Output the (x, y) coordinate of the center of the cell containing the given text.  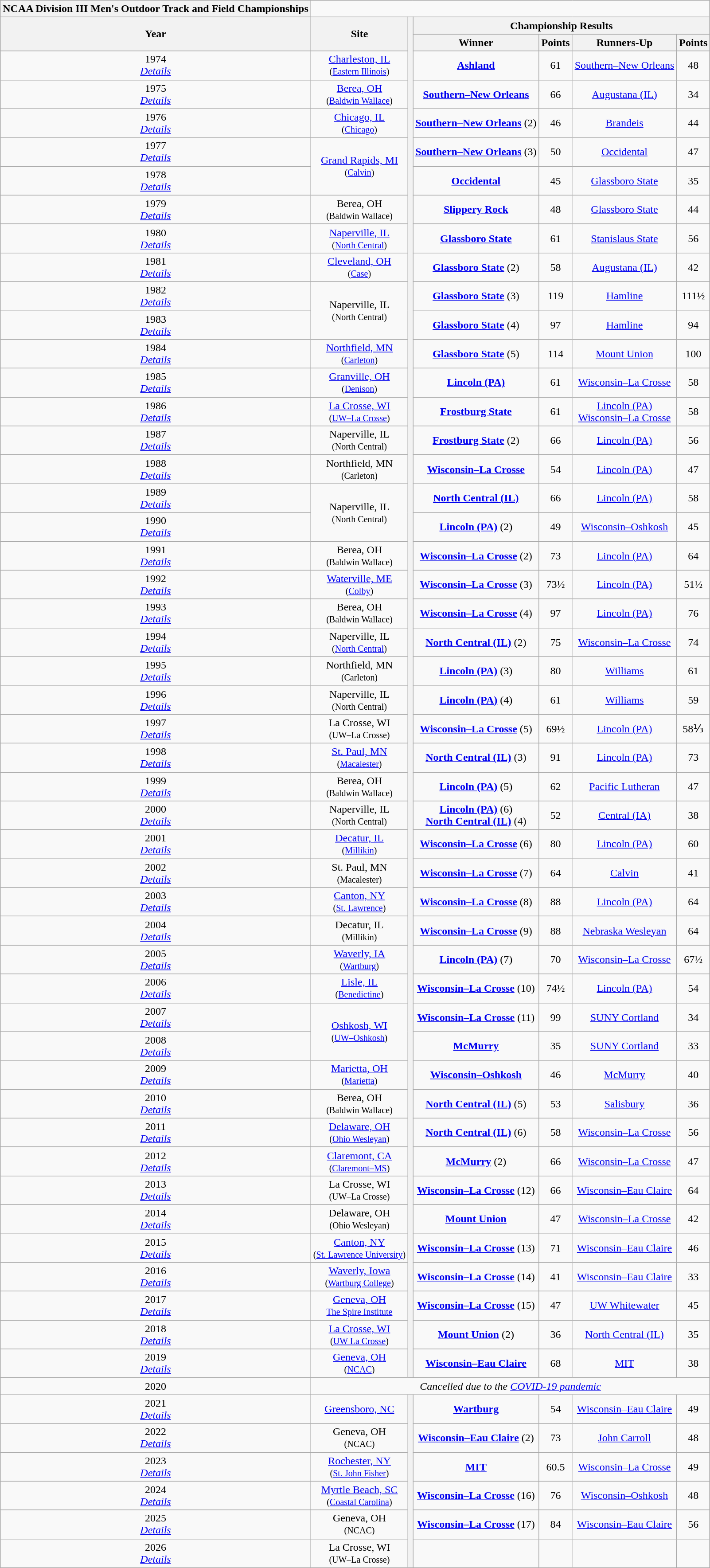
2016 Details (156, 1277)
1981 Details (156, 267)
1986 Details (156, 411)
1999 Details (156, 786)
Wartburg (476, 1409)
69½ (556, 729)
UW Whitewater (624, 1306)
Brandeis (624, 123)
Glassboro State (2) (476, 267)
1977 Details (156, 152)
Cancelled due to the COVID-19 pandemic (511, 1386)
2012 Details (156, 1161)
2000 Details (156, 816)
1990 Details (156, 527)
62 (556, 786)
73½ (556, 584)
Nebraska Wesleyan (624, 931)
74½ (556, 989)
Wisconsin–La Crosse (14) (476, 1277)
1993 Details (156, 614)
Glassboro State (4) (476, 325)
Wisconsin–La Crosse (3) (476, 584)
Slippery Rock (476, 209)
94 (693, 325)
Wisconsin–Eau Claire (2) (476, 1438)
2022 Details (156, 1438)
North Central (IL) (3) (476, 757)
1984 Details (156, 354)
Frostburg State (2) (476, 441)
Calvin (624, 873)
Geneva, OHThe Spire Institute (359, 1306)
1976 Details (156, 123)
Wisconsin–La Crosse (16) (476, 1496)
1985 Details (156, 383)
2007 Details (156, 1017)
Central (IA) (624, 816)
2020 (156, 1386)
40 (693, 1075)
2010 Details (156, 1104)
50 (556, 152)
Cleveland, OH(Case) (359, 267)
1992 Details (156, 584)
1979 Details (156, 209)
119 (556, 296)
Wisconsin–La Crosse (7) (476, 873)
1978 Details (156, 181)
Waverly, Iowa(Wartburg College) (359, 1277)
Lincoln (PA) (6)North Central (IL) (4) (476, 816)
Lincoln (PA) (3) (476, 671)
Runners-Up (624, 43)
Wisconsin–La Crosse (12) (476, 1190)
Glassboro State (5) (476, 354)
Wisconsin–La Crosse (8) (476, 902)
Myrtle Beach, SC(Coastal Carolina) (359, 1496)
53 (556, 1104)
1998 Details (156, 757)
Year (156, 34)
Mount Union (2) (476, 1334)
Wisconsin–La Crosse (15) (476, 1306)
60 (693, 844)
1974 Details (156, 66)
Wisconsin–La Crosse (9) (476, 931)
68 (556, 1364)
2005 Details (156, 959)
2004 Details (156, 931)
84 (556, 1524)
1982 Details (156, 296)
McMurry (2) (476, 1161)
Wisconsin–La Crosse (5) (476, 729)
North Central (IL) (5) (476, 1104)
John Carroll (624, 1438)
2024 Details (156, 1496)
Waterville, ME(Colby) (359, 584)
Glassboro State (3) (476, 296)
2023 Details (156, 1466)
Frostburg State (476, 411)
Oshkosh, WI(UW–Oshkosh) (359, 1032)
Wisconsin–La Crosse (11) (476, 1017)
North Central (IL) (2) (476, 642)
Ashland (476, 66)
Lincoln (PA)Wisconsin–La Crosse (624, 411)
NCAA Division III Men's Outdoor Track and Field Championships (156, 9)
1995 Details (156, 671)
91 (556, 757)
60.5 (556, 1466)
2017 Details (156, 1306)
1983 Details (156, 325)
Wisconsin–La Crosse (2) (476, 556)
75 (556, 642)
Winner (476, 43)
Championship Results (562, 26)
1996 Details (156, 700)
2018 Details (156, 1334)
Wisconsin–La Crosse (13) (476, 1247)
Lisle, IL(Benedictine) (359, 989)
100 (693, 354)
58⅓ (693, 729)
Grand Rapids, MI(Calvin) (359, 166)
2021 Details (156, 1409)
1987 Details (156, 441)
Greensboro, NC (359, 1409)
Charleston, IL(Eastern Illinois) (359, 66)
Canton, NY(St. Lawrence University) (359, 1247)
Southern–New Orleans (2) (476, 123)
1989 Details (156, 498)
2008 Details (156, 1046)
Lincoln (PA) (5) (476, 786)
67½ (693, 959)
2019 Details (156, 1364)
1980 Details (156, 239)
111½ (693, 296)
59 (693, 700)
1994 Details (156, 642)
Stanislaus State (624, 239)
Wisconsin–La Crosse (10) (476, 989)
Lincoln (PA) (7) (476, 959)
2015 Details (156, 1247)
71 (556, 1247)
70 (556, 959)
La Crosse, WI(UW La Crosse) (359, 1334)
2009 Details (156, 1075)
Claremont, CA(Claremont–MS) (359, 1161)
2026 Details (156, 1553)
Site (359, 34)
Salisbury (624, 1104)
North Central (IL) (6) (476, 1132)
Wisconsin–La Crosse (6) (476, 844)
Wisconsin–La Crosse (4) (476, 614)
Lincoln (PA) (2) (476, 527)
2013 Details (156, 1190)
Chicago, IL(Chicago) (359, 123)
Pacific Lutheran (624, 786)
1997 Details (156, 729)
2014 Details (156, 1219)
Canton, NY(St. Lawrence) (359, 902)
1991 Details (156, 556)
Wisconsin–La Crosse (17) (476, 1524)
Granville, OH(Denison) (359, 383)
74 (693, 642)
2002 Details (156, 873)
Rochester, NY(St. John Fisher) (359, 1466)
1988 Details (156, 469)
51½ (693, 584)
1975 Details (156, 94)
2003 Details (156, 902)
2006 Details (156, 989)
99 (556, 1017)
Lincoln (PA) (4) (476, 700)
Southern–New Orleans (3) (476, 152)
2011 Details (156, 1132)
2001 Details (156, 844)
Waverly, IA(Wartburg) (359, 959)
52 (556, 816)
Marietta, OH(Marietta) (359, 1075)
2025 Details (156, 1524)
114 (556, 354)
